Detect which cell encompasses the target text, then output its (x, y) center coordinate. 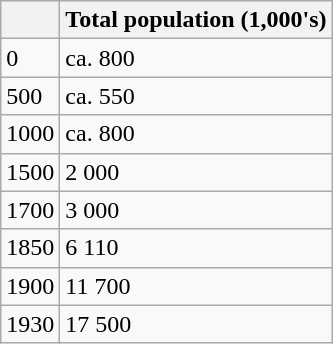
500 (30, 96)
1700 (30, 210)
Total population (1,000's) (196, 20)
ca. 550 (196, 96)
3 000 (196, 210)
1000 (30, 134)
1850 (30, 248)
1900 (30, 286)
6 110 (196, 248)
17 500 (196, 324)
11 700 (196, 286)
0 (30, 58)
1500 (30, 172)
2 000 (196, 172)
1930 (30, 324)
